Return [x, y] of the center of cell containing provided text 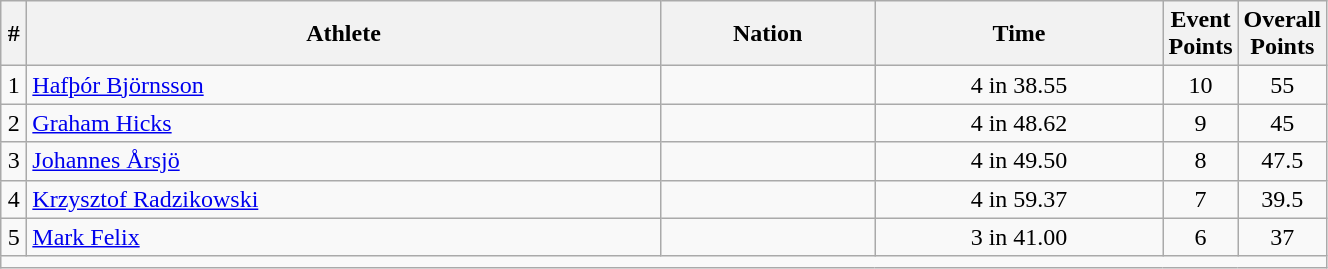
4 [14, 199]
4 in 49.50 [1019, 161]
39.5 [1282, 199]
9 [1200, 123]
Nation [768, 34]
4 in 59.37 [1019, 199]
37 [1282, 237]
Hafþór Björnsson [344, 85]
# [14, 34]
Krzysztof Radzikowski [344, 199]
6 [1200, 237]
Graham Hicks [344, 123]
8 [1200, 161]
4 in 38.55 [1019, 85]
7 [1200, 199]
3 in 41.00 [1019, 237]
Overall Points [1282, 34]
Mark Felix [344, 237]
3 [14, 161]
1 [14, 85]
Athlete [344, 34]
Johannes Årsjö [344, 161]
4 in 48.62 [1019, 123]
55 [1282, 85]
2 [14, 123]
45 [1282, 123]
47.5 [1282, 161]
Time [1019, 34]
Event Points [1200, 34]
10 [1200, 85]
5 [14, 237]
